Locate the cell with the specified text and output its [X, Y] center coordinate. 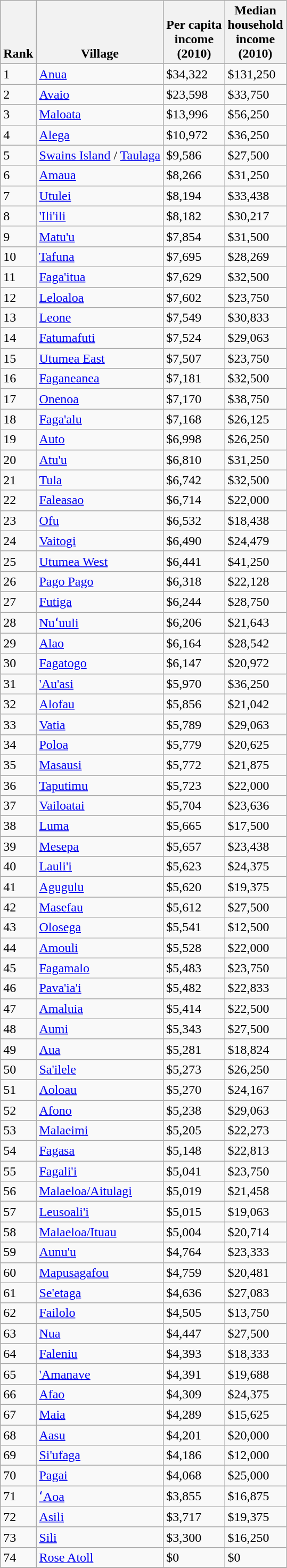
$5,343 [194, 1029]
$15,625 [256, 1414]
$20,972 [256, 663]
$5,723 [194, 786]
53 [18, 1131]
$6,244 [194, 602]
$5,015 [194, 1212]
$4,759 [194, 1273]
$28,542 [256, 643]
Utumea East [100, 358]
72 [18, 1517]
$7,854 [194, 236]
$5,270 [194, 1090]
$5,772 [194, 765]
$5,483 [194, 968]
35 [18, 765]
$7,695 [194, 257]
17 [18, 399]
$131,250 [256, 74]
51 [18, 1090]
28 [18, 623]
Faga'alu [100, 419]
34 [18, 745]
46 [18, 988]
Pago Pago [100, 581]
$28,750 [256, 602]
$19,063 [256, 1212]
$13,750 [256, 1313]
ʻAoa [100, 1497]
$33,750 [256, 94]
$17,500 [256, 826]
'Au'asi [100, 684]
$3,300 [194, 1537]
52 [18, 1110]
$5,970 [194, 684]
Aumi [100, 1029]
12 [18, 297]
$6,206 [194, 623]
$16,250 [256, 1537]
$5,041 [194, 1171]
$26,125 [256, 419]
Nua [100, 1333]
$33,438 [256, 196]
Mesepa [100, 846]
$4,447 [194, 1333]
$5,019 [194, 1191]
5 [18, 155]
$5,528 [194, 948]
$6,490 [194, 541]
$6,742 [194, 480]
$18,438 [256, 521]
57 [18, 1212]
'Ili'ili [100, 216]
Mapusagafou [100, 1273]
Amouli [100, 948]
69 [18, 1455]
Sa'ilele [100, 1069]
Amaluia [100, 1009]
$4,186 [194, 1455]
Aunu'u [100, 1252]
$5,789 [194, 724]
Tafuna [100, 257]
$4,636 [194, 1293]
$4,764 [194, 1252]
'Amanave [100, 1374]
23 [18, 521]
Se'etaga [100, 1293]
16 [18, 379]
$7,602 [194, 297]
Vaitogi [100, 541]
$3,855 [194, 1497]
62 [18, 1313]
Fagasa [100, 1151]
Alao [100, 643]
$6,714 [194, 500]
63 [18, 1333]
$5,541 [194, 927]
$21,643 [256, 623]
Afao [100, 1394]
Afono [100, 1110]
$5,779 [194, 745]
36 [18, 786]
24 [18, 541]
33 [18, 724]
Onenoa [100, 399]
59 [18, 1252]
54 [18, 1151]
Pagai [100, 1476]
39 [18, 846]
$4,309 [194, 1394]
$30,217 [256, 216]
$6,147 [194, 663]
Leloaloa [100, 297]
Masausi [100, 765]
26 [18, 581]
Failolo [100, 1313]
$6,998 [194, 439]
Leone [100, 318]
$4,391 [194, 1374]
Asili [100, 1517]
64 [18, 1354]
56 [18, 1191]
Aua [100, 1049]
$12,000 [256, 1455]
11 [18, 277]
15 [18, 358]
42 [18, 907]
$24,167 [256, 1090]
21 [18, 480]
$5,665 [194, 826]
22 [18, 500]
74 [18, 1557]
Vailoatai [100, 806]
Nuʻuuli [100, 623]
29 [18, 643]
Tula [100, 480]
14 [18, 338]
Faleasao [100, 500]
$5,623 [194, 867]
$25,000 [256, 1476]
70 [18, 1476]
$5,657 [194, 846]
$27,083 [256, 1293]
Anua [100, 74]
73 [18, 1537]
Aoloau [100, 1090]
$22,500 [256, 1009]
41 [18, 887]
8 [18, 216]
$28,269 [256, 257]
$3,717 [194, 1517]
3 [18, 115]
Ofu [100, 521]
Olosega [100, 927]
10 [18, 257]
Utumea West [100, 561]
$21,875 [256, 765]
$6,318 [194, 581]
7 [18, 196]
Fagali'i [100, 1171]
Amaua [100, 175]
61 [18, 1293]
31 [18, 684]
71 [18, 1497]
44 [18, 948]
66 [18, 1394]
$38,750 [256, 399]
$12,500 [256, 927]
$22,128 [256, 581]
$16,875 [256, 1497]
2 [18, 94]
Village [100, 32]
$7,549 [194, 318]
25 [18, 561]
1 [18, 74]
30 [18, 663]
38 [18, 826]
$4,505 [194, 1313]
$18,824 [256, 1049]
$34,322 [194, 74]
$5,612 [194, 907]
$5,704 [194, 806]
$8,266 [194, 175]
$4,393 [194, 1354]
Utulei [100, 196]
$7,181 [194, 379]
Per capita income (2010) [194, 32]
$23,333 [256, 1252]
$8,182 [194, 216]
6 [18, 175]
$22,833 [256, 988]
Agugulu [100, 887]
Poloa [100, 745]
Vatia [100, 724]
$19,688 [256, 1374]
$30,833 [256, 318]
$7,168 [194, 419]
40 [18, 867]
Fatumafuti [100, 338]
$24,479 [256, 541]
19 [18, 439]
Taputimu [100, 786]
$5,205 [194, 1131]
Faga'itua [100, 277]
49 [18, 1049]
Rose Atoll [100, 1557]
45 [18, 968]
60 [18, 1273]
Luma [100, 826]
$7,524 [194, 338]
Leusoali'i [100, 1212]
$56,250 [256, 115]
$22,813 [256, 1151]
$31,500 [256, 236]
13 [18, 318]
$8,194 [194, 196]
$5,004 [194, 1232]
Atu'u [100, 460]
4 [18, 135]
47 [18, 1009]
$21,458 [256, 1191]
Matu'u [100, 236]
$7,629 [194, 277]
Aasu [100, 1435]
$7,170 [194, 399]
Pava'ia'i [100, 988]
Alofau [100, 704]
$9,586 [194, 155]
$5,238 [194, 1110]
$5,148 [194, 1151]
Auto [100, 439]
Fagamalo [100, 968]
$6,532 [194, 521]
$23,636 [256, 806]
65 [18, 1374]
$20,625 [256, 745]
18 [18, 419]
Alega [100, 135]
Malaeloa/Ituau [100, 1232]
$21,042 [256, 704]
Median household income (2010) [256, 32]
20 [18, 460]
$4,068 [194, 1476]
$5,482 [194, 988]
68 [18, 1435]
$22,273 [256, 1131]
Swains Island / Taulaga [100, 155]
Lauli'i [100, 867]
$5,273 [194, 1069]
$13,996 [194, 115]
27 [18, 602]
$10,972 [194, 135]
Maloata [100, 115]
67 [18, 1414]
$6,164 [194, 643]
Futiga [100, 602]
58 [18, 1232]
9 [18, 236]
$6,810 [194, 460]
$5,856 [194, 704]
$5,281 [194, 1049]
37 [18, 806]
48 [18, 1029]
50 [18, 1069]
$5,414 [194, 1009]
$20,714 [256, 1232]
$4,201 [194, 1435]
Masefau [100, 907]
Fagatogo [100, 663]
$5,620 [194, 887]
Rank [18, 32]
Sili [100, 1537]
55 [18, 1171]
$23,598 [194, 94]
Malaeloa/Aitulagi [100, 1191]
43 [18, 927]
Avaio [100, 94]
32 [18, 704]
$20,000 [256, 1435]
Si'ufaga [100, 1455]
$41,250 [256, 561]
Faganeanea [100, 379]
Maia [100, 1414]
$6,441 [194, 561]
$7,507 [194, 358]
Faleniu [100, 1354]
$18,333 [256, 1354]
Malaeimi [100, 1131]
$20,481 [256, 1273]
$23,438 [256, 846]
$4,289 [194, 1414]
